Extract the [x, y] coordinate from the center of the cell holding the provided text.  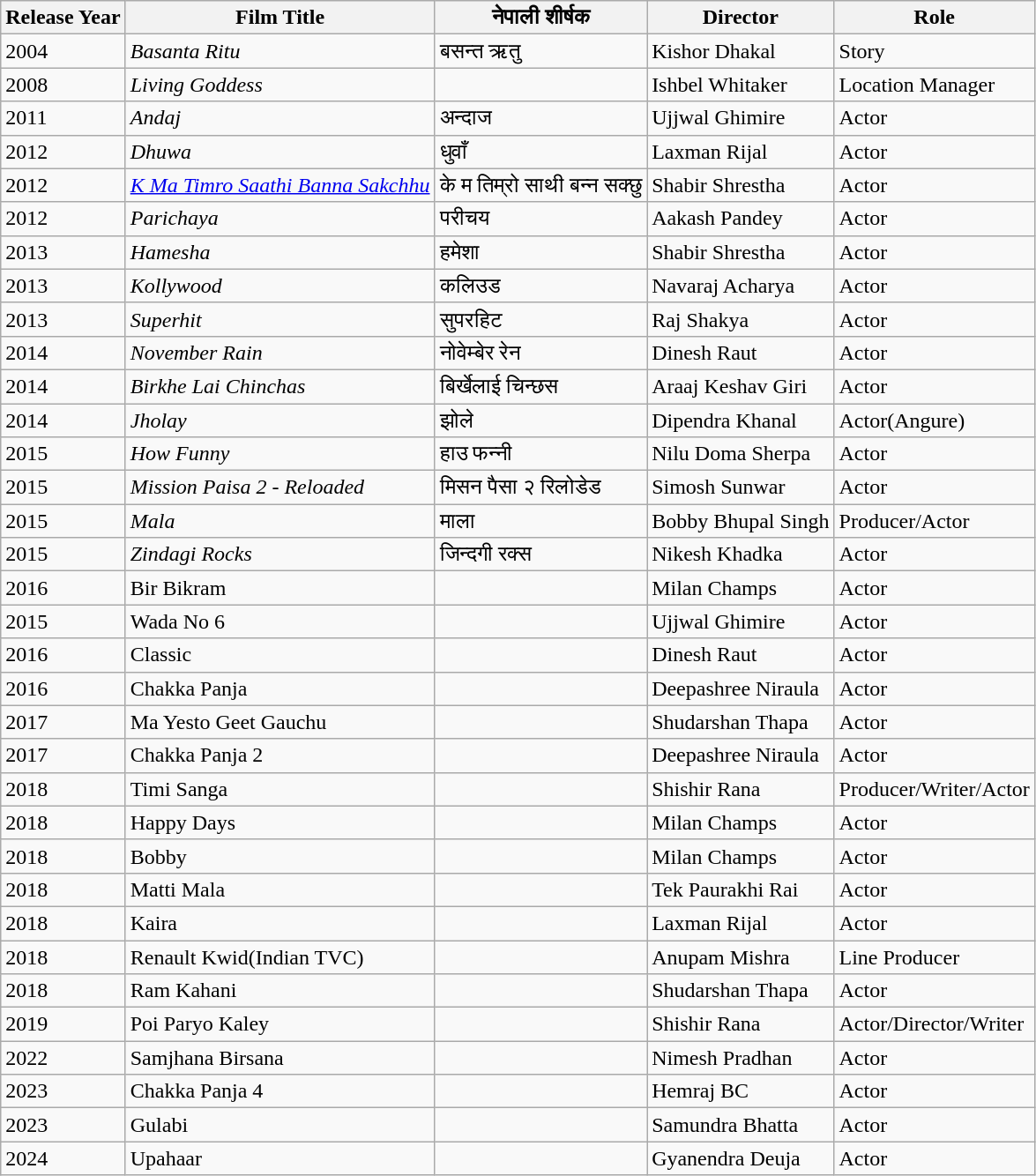
Actor/Director/Writer [935, 1024]
Gyanendra Deuja [741, 1158]
Happy Days [280, 822]
Producer/Writer/Actor [935, 789]
2019 [63, 1024]
परीचय [541, 219]
Aakash Pandey [741, 219]
Mission Paisa 2 - Reloaded [280, 488]
Tek Paurakhi Rai [741, 889]
Ishbel Whitaker [741, 85]
Actor(Angure) [935, 421]
Kaira [280, 923]
बिर्खेलाई चिन्छस [541, 386]
Chakka Panja [280, 688]
Andaj [280, 118]
Birkhe Lai Chinchas [280, 386]
Hamesha [280, 252]
Navaraj Acharya [741, 286]
Parichaya [280, 219]
Jholay [280, 421]
Ma Yesto Geet Gauchu [280, 722]
Nimesh Pradhan [741, 1058]
Kishor Dhakal [741, 51]
Timi Sanga [280, 789]
Producer/Actor [935, 521]
Role [935, 18]
2011 [63, 118]
जिन्दगी रक्स [541, 555]
Release Year [63, 18]
Chakka Panja 2 [280, 755]
Simosh Sunwar [741, 488]
Dhuwa [280, 152]
Araaj Keshav Giri [741, 386]
के म तिम्रो साथी बन्न सक्छु [541, 185]
Samjhana Birsana [280, 1058]
Ram Kahani [280, 991]
Anupam Mishra [741, 956]
Mala [280, 521]
November Rain [280, 353]
Bir Bikram [280, 588]
Renault Kwid(Indian TVC) [280, 956]
Poi Paryo Kaley [280, 1024]
हाउ फन्नी [541, 454]
Film Title [280, 18]
Upahaar [280, 1158]
Basanta Ritu [280, 51]
Location Manager [935, 85]
माला [541, 521]
बसन्त ऋतु [541, 51]
Nikesh Khadka [741, 555]
Hemraj BC [741, 1091]
Raj Shakya [741, 319]
How Funny [280, 454]
Nilu Doma Sherpa [741, 454]
2008 [63, 85]
Kollywood [280, 286]
मिसन पैसा २ रिलोडेड [541, 488]
Line Producer [935, 956]
अन्दाज [541, 118]
Chakka Panja 4 [280, 1091]
धुवाँ [541, 152]
K Ma Timro Saathi Banna Sakchhu [280, 185]
कलिउड [541, 286]
नेपाली शीर्षक [541, 18]
Director [741, 18]
Dipendra Khanal [741, 421]
2022 [63, 1058]
झोले [541, 421]
हमेशा [541, 252]
2004 [63, 51]
Superhit [280, 319]
Living Goddess [280, 85]
Bobby Bhupal Singh [741, 521]
सुपरहिट [541, 319]
Bobby [280, 856]
Story [935, 51]
Gulabi [280, 1125]
नोवेम्बेर रेन [541, 353]
Wada No 6 [280, 621]
Matti Mala [280, 889]
2024 [63, 1158]
Zindagi Rocks [280, 555]
Samundra Bhatta [741, 1125]
Classic [280, 655]
